Find where the given text appears and provide that cell's center as [x, y] coordinate. 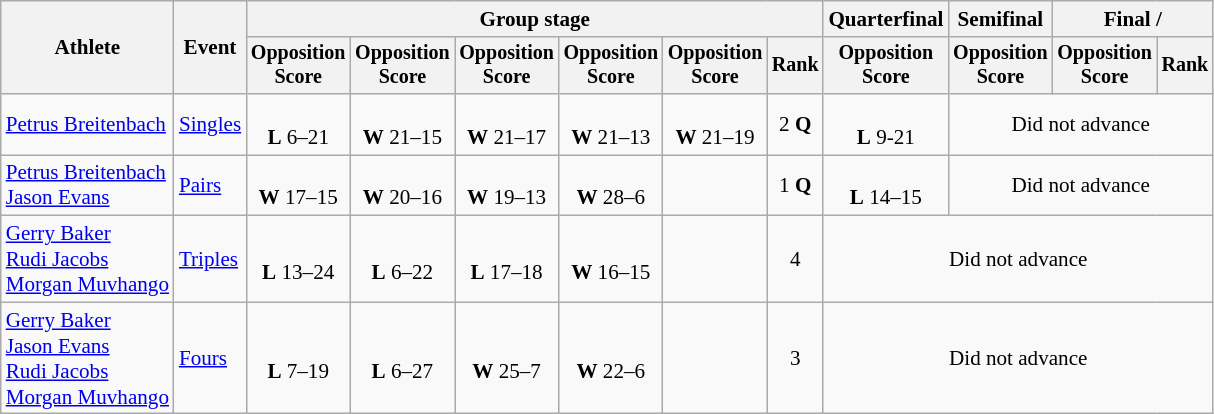
L 13–24 [298, 259]
Final / [1133, 18]
W 21–19 [715, 124]
1 Q [795, 186]
Semifinal [1000, 18]
4 [795, 259]
W 16–15 [611, 259]
W 28–6 [611, 186]
Singles [210, 124]
Triples [210, 259]
Quarterfinal [886, 18]
Gerry BakerRudi JacobsMorgan Muvhango [88, 259]
W 25–7 [506, 358]
3 [795, 358]
W 21–15 [402, 124]
W 19–13 [506, 186]
Athlete [88, 48]
Event [210, 48]
2 Q [795, 124]
L 14–15 [886, 186]
W 21–17 [506, 124]
L 6–21 [298, 124]
L 17–18 [506, 259]
L 6–22 [402, 259]
W 21–13 [611, 124]
W 17–15 [298, 186]
W 22–6 [611, 358]
Group stage [534, 18]
Petrus BreitenbachJason Evans [88, 186]
Gerry BakerJason EvansRudi JacobsMorgan Muvhango [88, 358]
Petrus Breitenbach [88, 124]
L 9-21 [886, 124]
L 6–27 [402, 358]
Fours [210, 358]
L 7–19 [298, 358]
Pairs [210, 186]
W 20–16 [402, 186]
